Provide the [X, Y] coordinate of the cell's center where the given text is located.  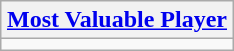
Most Valuable Player [116, 20]
